Return the [X, Y] coordinate for the center point of the cell that contains the specified text.  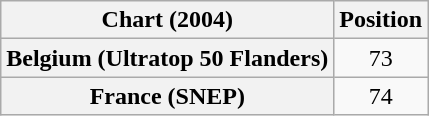
Position [381, 20]
74 [381, 96]
Belgium (Ultratop 50 Flanders) [168, 58]
France (SNEP) [168, 96]
73 [381, 58]
Chart (2004) [168, 20]
